Extract the [X, Y] coordinate from the center of the cell holding the provided text.  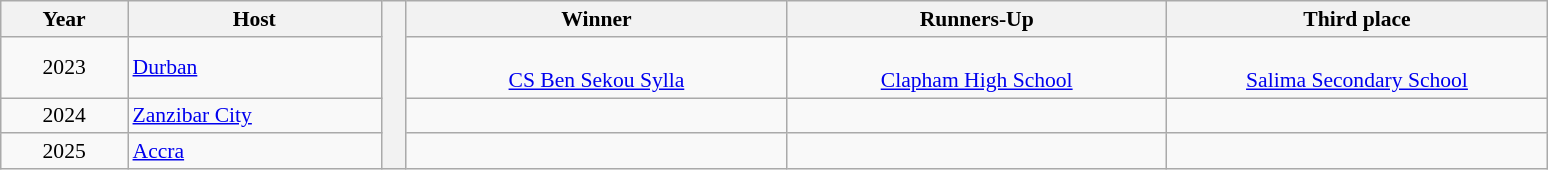
2023 [64, 68]
Runners-Up [977, 19]
Year [64, 19]
Zanzibar City [255, 116]
Clapham High School [977, 68]
Accra [255, 152]
Host [255, 19]
Salima Secondary School [1357, 68]
Winner [596, 19]
Durban [255, 68]
CS Ben Sekou Sylla [596, 68]
2024 [64, 116]
2025 [64, 152]
Third place [1357, 19]
